Extract the (X, Y) coordinate from the center of the cell holding the provided text.  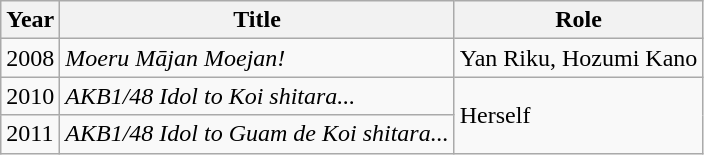
AKB1/48 Idol to Koi shitara... (257, 96)
AKB1/48 Idol to Guam de Koi shitara... (257, 134)
2010 (30, 96)
Yan Riku, Hozumi Kano (578, 58)
2011 (30, 134)
2008 (30, 58)
Role (578, 20)
Moeru Mājan Moejan! (257, 58)
Year (30, 20)
Title (257, 20)
Herself (578, 115)
